Locate the cell with the specified text and output its (X, Y) center coordinate. 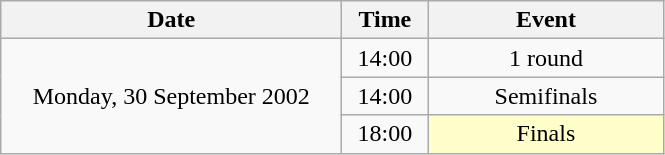
1 round (546, 58)
Finals (546, 134)
Semifinals (546, 96)
Monday, 30 September 2002 (172, 96)
Event (546, 20)
Date (172, 20)
18:00 (385, 134)
Time (385, 20)
